Capture the cell that displays the provided text and extract its [X, Y] central coordinate. 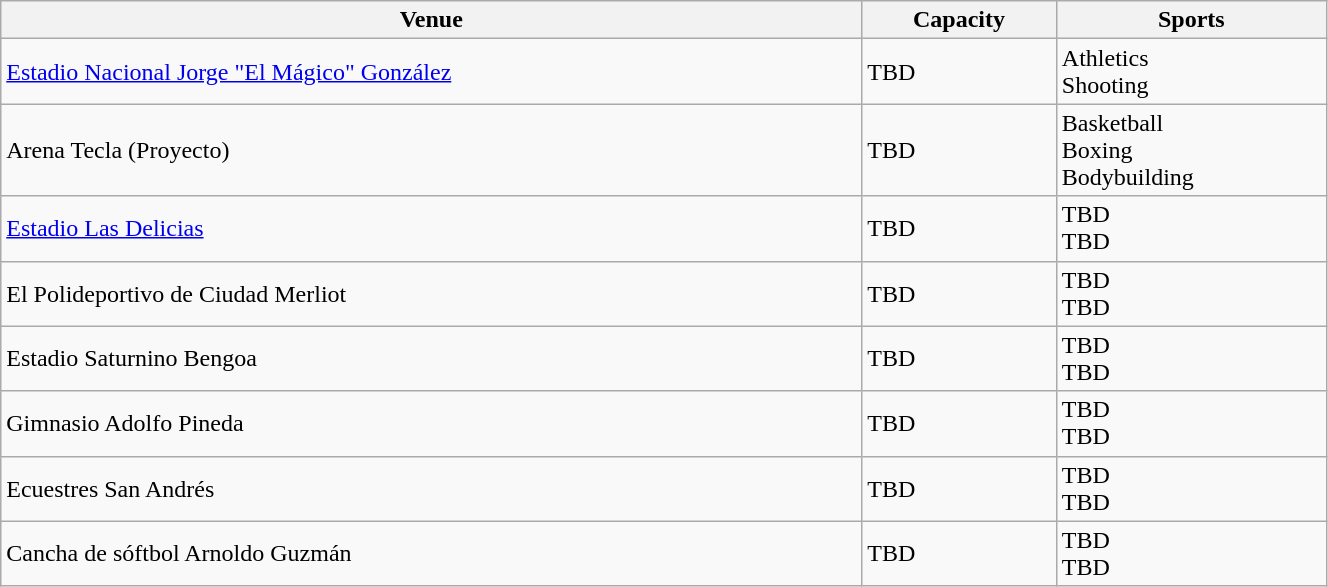
Cancha de sóftbol Arnoldo Guzmán [432, 554]
Sports [1191, 20]
Ecuestres San Andrés [432, 488]
Arena Tecla (Proyecto) [432, 150]
Gimnasio Adolfo Pineda [432, 424]
Capacity [960, 20]
Estadio Las Delicias [432, 228]
Athletics Shooting [1191, 72]
Basketball Boxing Bodybuilding [1191, 150]
El Polideportivo de Ciudad Merliot [432, 294]
Venue [432, 20]
Estadio Nacional Jorge "El Mágico" González [432, 72]
Estadio Saturnino Bengoa [432, 358]
